Pinpoint the cell where the given text exists, returning its (x, y) midpoint coordinate. 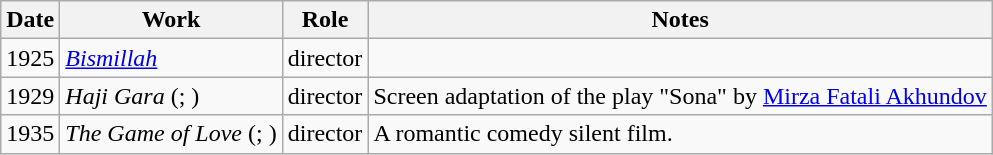
1925 (30, 58)
1929 (30, 96)
Notes (680, 20)
A romantic comedy silent film. (680, 134)
Bismillah (171, 58)
The Game of Love (; ) (171, 134)
Date (30, 20)
1935 (30, 134)
Screen adaptation of the play "Sona" by Mirza Fatali Akhundov (680, 96)
Haji Gara (; ) (171, 96)
Work (171, 20)
Role (325, 20)
